Output the [x, y] coordinate of the center of the cell containing the given text.  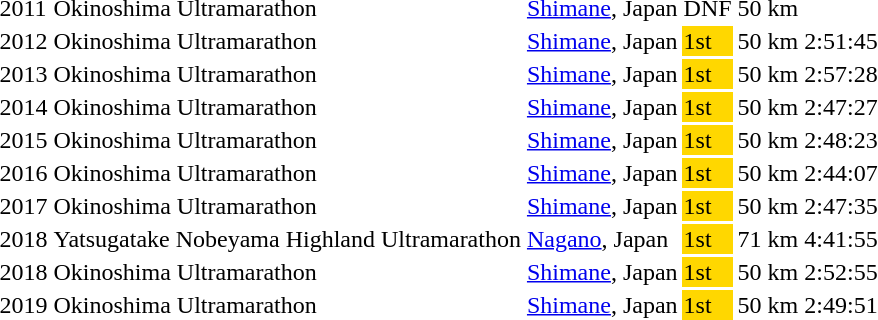
Nagano, Japan [602, 239]
71 km [768, 239]
Yatsugatake Nobeyama Highland Ultramarathon [287, 239]
